Provide the (X, Y) coordinate of the cell's center where the given text is located.  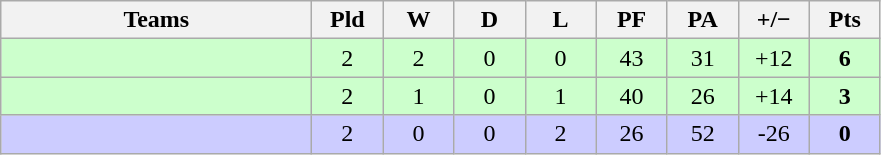
6 (844, 58)
3 (844, 96)
40 (632, 96)
Teams (156, 20)
Pts (844, 20)
Pld (348, 20)
31 (702, 58)
+14 (774, 96)
+12 (774, 58)
L (560, 20)
PF (632, 20)
52 (702, 134)
-26 (774, 134)
D (490, 20)
+/− (774, 20)
43 (632, 58)
PA (702, 20)
W (418, 20)
